Search for the cell housing the specified text and yield its [x, y] center coordinate. 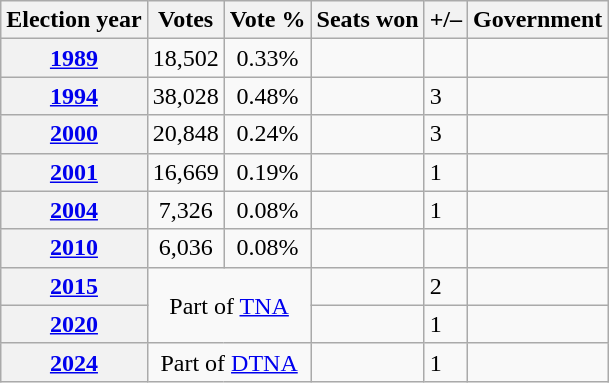
1994 [74, 96]
2004 [74, 210]
0.24% [268, 134]
2020 [74, 324]
20,848 [186, 134]
2001 [74, 172]
Election year [74, 20]
2 [446, 286]
0.19% [268, 172]
Seats won [368, 20]
6,036 [186, 248]
0.33% [268, 58]
+/– [446, 20]
2024 [74, 362]
Vote % [268, 20]
2015 [74, 286]
2010 [74, 248]
18,502 [186, 58]
16,669 [186, 172]
1989 [74, 58]
Votes [186, 20]
Part of TNA [229, 305]
0.48% [268, 96]
Part of DTNA [229, 362]
2000 [74, 134]
7,326 [186, 210]
38,028 [186, 96]
Government [538, 20]
